Extract the (x, y) coordinate from the center of the cell holding the provided text.  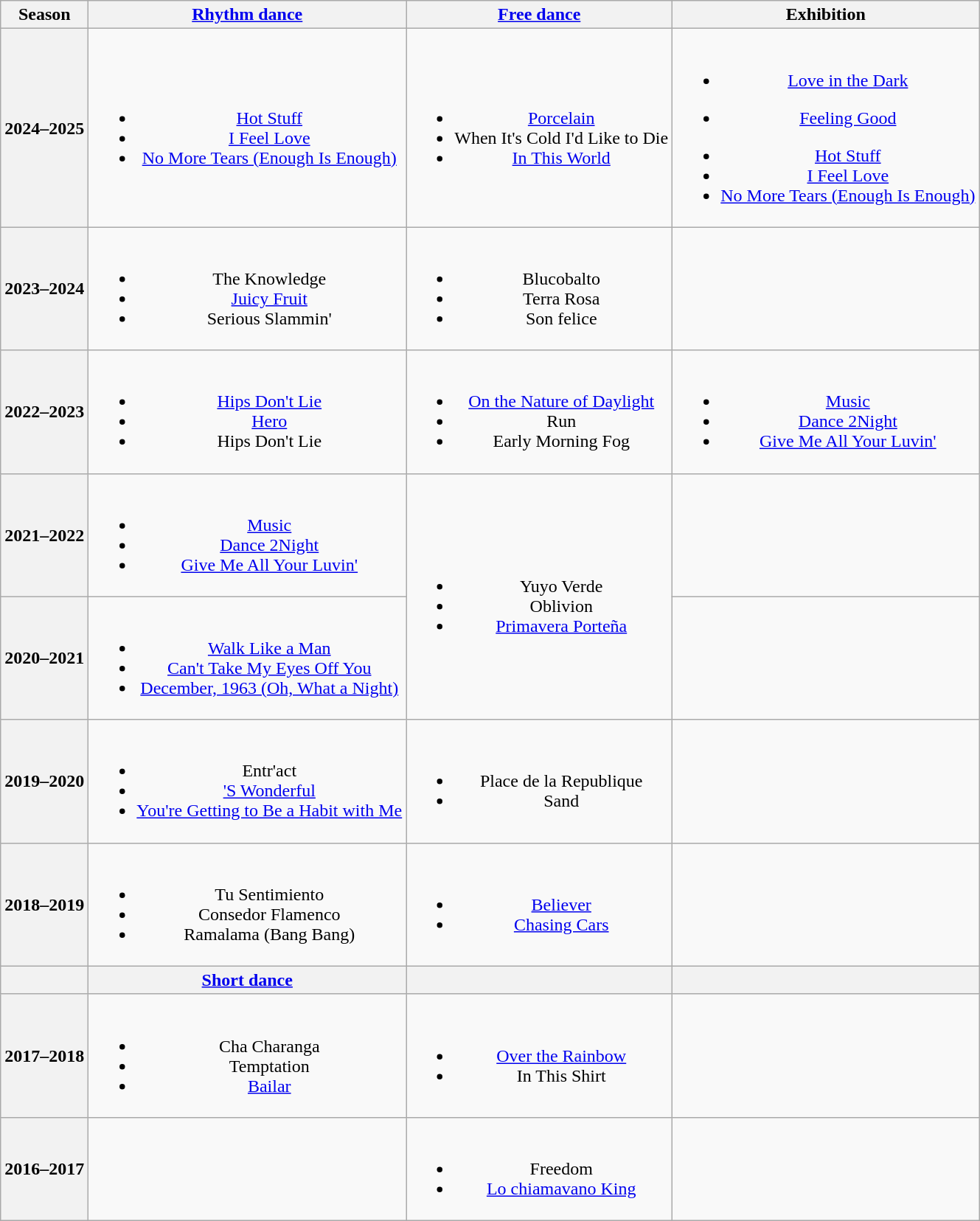
2021–2022 (44, 535)
2018–2019 (44, 904)
Over the Rainbow In This Shirt (540, 1056)
2019–2020 (44, 782)
Place de la Republique Sand (540, 782)
2023–2024 (44, 289)
Exhibition (826, 15)
Blucobalto Terra Rosa Son felice (540, 289)
The Knowledge Juicy Fruit Serious Slammin' (248, 289)
Hot StuffI Feel Love No More Tears (Enough Is Enough) (248, 128)
Rhythm dance (248, 15)
PorcelainWhen It's Cold I'd Like to DieIn This World (540, 128)
Walk Like a Man Can't Take My Eyes Off You December, 1963 (Oh, What a Night) (248, 658)
Love in the Dark Feeling Good Hot StuffI Feel Love No More Tears (Enough Is Enough) (826, 128)
Hips Don't Lie Hero Hips Don't Lie (248, 411)
2022–2023 (44, 411)
2024–2025 (44, 128)
2020–2021 (44, 658)
2016–2017 (44, 1169)
On the Nature of Daylight Run Early Morning Fog (540, 411)
Believer Chasing Cars (540, 904)
Freedom Lo chiamavano King (540, 1169)
Yuyo Verde OblivionPrimavera Porteña (540, 596)
Free dance (540, 15)
Season (44, 15)
Tu Sentimiento Consedor Flamenco Ramalama (Bang Bang) (248, 904)
2017–2018 (44, 1056)
Cha Charanga Temptation Bailar (248, 1056)
Entr'act 'S Wonderful You're Getting to Be a Habit with Me (248, 782)
Short dance (248, 980)
